Search for the cell housing the specified text and yield its [X, Y] center coordinate. 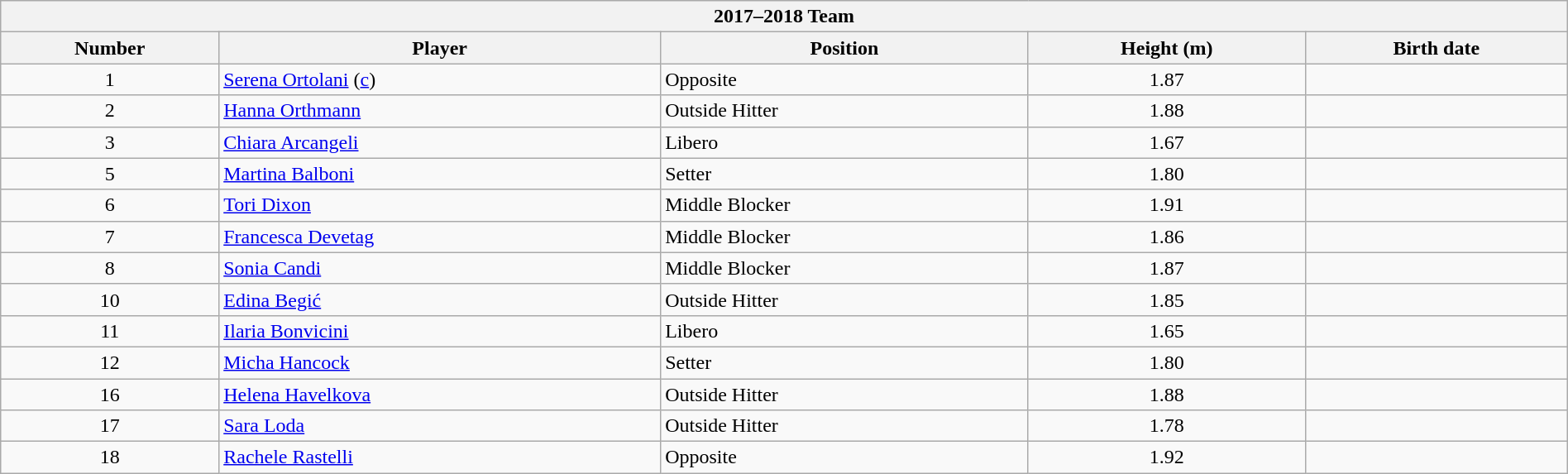
7 [110, 237]
Micha Hancock [440, 362]
6 [110, 205]
Hanna Orthmann [440, 111]
18 [110, 457]
Serena Ortolani (c) [440, 79]
Sara Loda [440, 426]
Chiara Arcangeli [440, 142]
1.86 [1166, 237]
Helena Havelkova [440, 395]
Position [845, 48]
5 [110, 174]
Player [440, 48]
Birth date [1436, 48]
3 [110, 142]
Sonia Candi [440, 268]
Ilaria Bonvicini [440, 331]
1.92 [1166, 457]
Number [110, 48]
16 [110, 395]
Height (m) [1166, 48]
Tori Dixon [440, 205]
2017–2018 Team [784, 17]
Edina Begić [440, 299]
1.78 [1166, 426]
Martina Balboni [440, 174]
1 [110, 79]
1.91 [1166, 205]
12 [110, 362]
Francesca Devetag [440, 237]
11 [110, 331]
17 [110, 426]
1.67 [1166, 142]
1.85 [1166, 299]
Rachele Rastelli [440, 457]
1.65 [1166, 331]
2 [110, 111]
8 [110, 268]
10 [110, 299]
